From the cell containing the given text, extract its center point as [X, Y] coordinate. 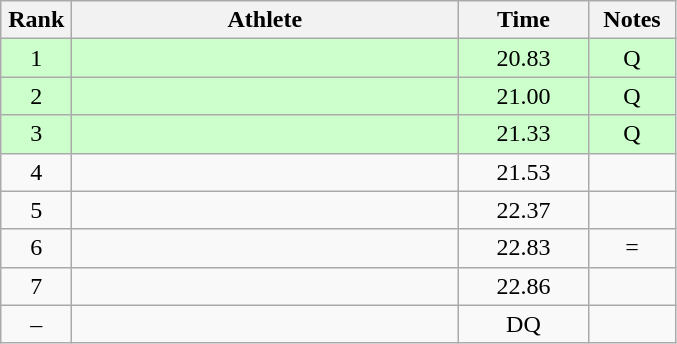
7 [36, 286]
Athlete [265, 20]
Rank [36, 20]
21.53 [524, 172]
6 [36, 248]
21.00 [524, 96]
20.83 [524, 58]
2 [36, 96]
Time [524, 20]
22.37 [524, 210]
21.33 [524, 134]
= [632, 248]
5 [36, 210]
– [36, 324]
22.83 [524, 248]
Notes [632, 20]
22.86 [524, 286]
DQ [524, 324]
3 [36, 134]
4 [36, 172]
1 [36, 58]
